Output the (X, Y) coordinate of the center of the cell containing the given text.  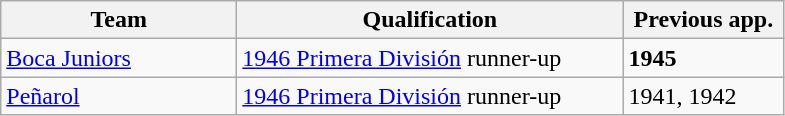
Peñarol (119, 96)
Team (119, 20)
Previous app. (704, 20)
1945 (704, 58)
Qualification (430, 20)
1941, 1942 (704, 96)
Boca Juniors (119, 58)
